For the text-containing cell, return its midpoint in [x, y] coordinate format. 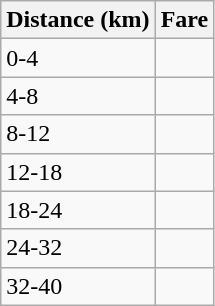
4-8 [78, 96]
Fare [184, 20]
0-4 [78, 58]
8-12 [78, 134]
12-18 [78, 172]
18-24 [78, 210]
32-40 [78, 286]
Distance (km) [78, 20]
24-32 [78, 248]
